Return (x, y) of the center of cell containing provided text 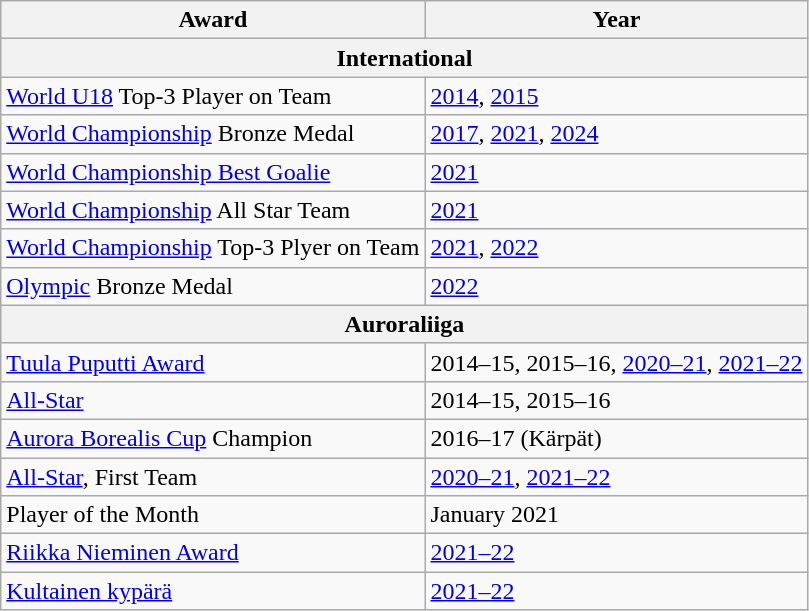
World U18 Top-3 Player on Team (213, 96)
All-Star, First Team (213, 477)
World Championship Top-3 Plyer on Team (213, 248)
2014–15, 2015–16 (616, 400)
2014, 2015 (616, 96)
2017, 2021, 2024 (616, 134)
January 2021 (616, 515)
Riikka Nieminen Award (213, 553)
International (404, 58)
Player of the Month (213, 515)
Aurora Borealis Cup Champion (213, 438)
Award (213, 20)
Olympic Bronze Medal (213, 286)
Year (616, 20)
All-Star (213, 400)
World Championship Bronze Medal (213, 134)
World Championship All Star Team (213, 210)
Kultainen kypärä (213, 591)
2022 (616, 286)
2021, 2022 (616, 248)
World Championship Best Goalie (213, 172)
2014–15, 2015–16, 2020–21, 2021–22 (616, 362)
Auroraliiga (404, 324)
Tuula Puputti Award (213, 362)
2020–21, 2021–22 (616, 477)
2016–17 (Kärpät) (616, 438)
